Pinpoint the cell where the given text exists, returning its (x, y) midpoint coordinate. 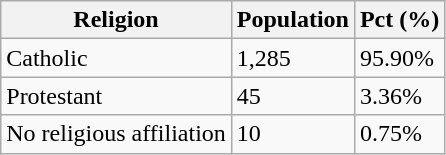
Protestant (116, 96)
Catholic (116, 58)
Pct (%) (399, 20)
Population (292, 20)
1,285 (292, 58)
45 (292, 96)
No religious affiliation (116, 134)
3.36% (399, 96)
Religion (116, 20)
95.90% (399, 58)
0.75% (399, 134)
10 (292, 134)
